Determine the (X, Y) coordinate at the center of the cell enclosing the given text.  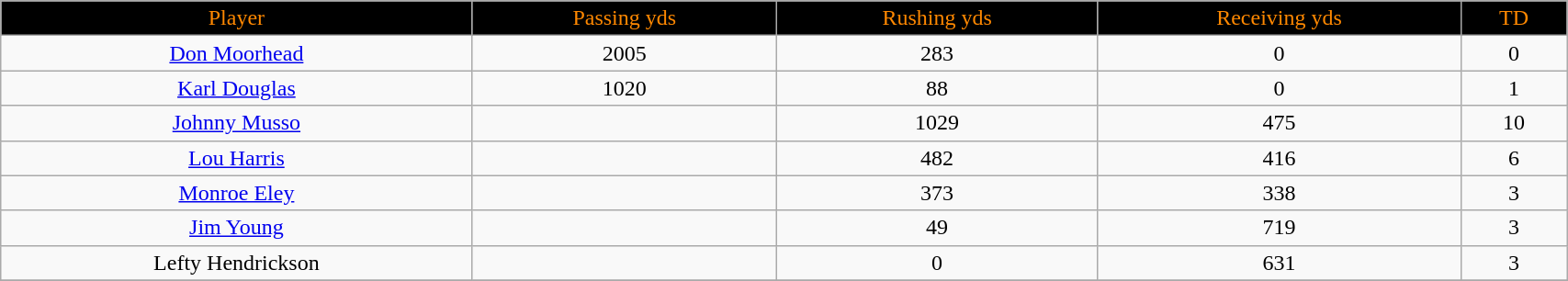
482 (937, 158)
1 (1514, 88)
Rushing yds (937, 18)
Karl Douglas (237, 88)
Receiving yds (1280, 18)
719 (1280, 228)
Player (237, 18)
373 (937, 193)
475 (1280, 123)
631 (1280, 263)
416 (1280, 158)
TD (1514, 18)
Don Moorhead (237, 53)
338 (1280, 193)
1029 (937, 123)
Johnny Musso (237, 123)
Lou Harris (237, 158)
1020 (625, 88)
283 (937, 53)
Lefty Hendrickson (237, 263)
Jim Young (237, 228)
49 (937, 228)
Monroe Eley (237, 193)
88 (937, 88)
10 (1514, 123)
2005 (625, 53)
Passing yds (625, 18)
6 (1514, 158)
